Determine the (X, Y) coordinate at the center of the cell enclosing the given text.  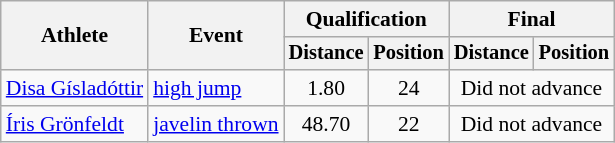
Disa Gísladóttir (74, 88)
high jump (216, 88)
48.70 (326, 124)
Event (216, 36)
24 (408, 88)
22 (408, 124)
Qualification (366, 19)
Íris Grönfeldt (74, 124)
javelin thrown (216, 124)
Final (532, 19)
1.80 (326, 88)
Athlete (74, 36)
